For the text-containing cell, return its midpoint in (x, y) coordinate format. 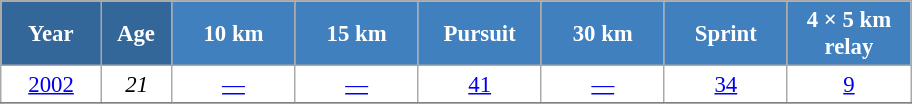
Sprint (726, 34)
41 (480, 85)
10 km (234, 34)
34 (726, 85)
30 km (602, 34)
Age (136, 34)
2002 (52, 85)
9 (848, 85)
4 × 5 km relay (848, 34)
21 (136, 85)
15 km (356, 34)
Year (52, 34)
Pursuit (480, 34)
